For the text-containing cell, return its midpoint in [x, y] coordinate format. 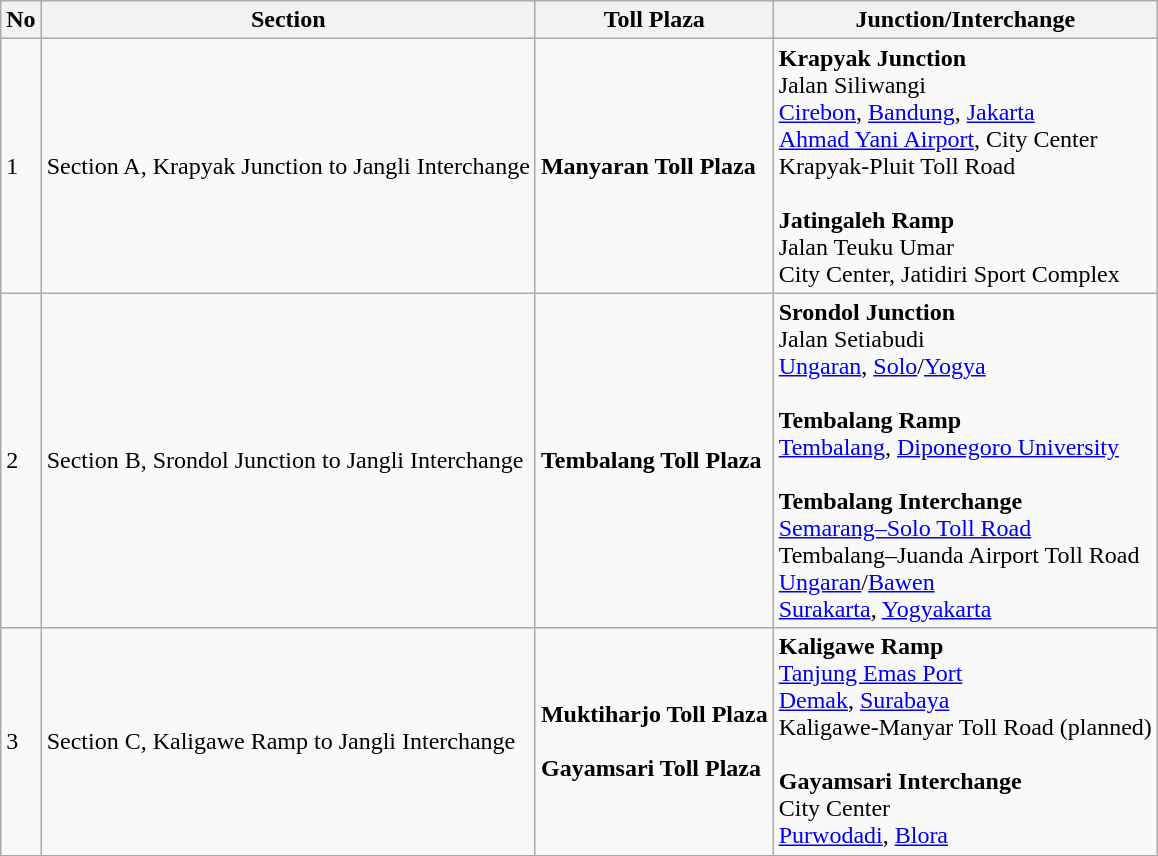
Manyaran Toll Plaza [654, 166]
Section [288, 20]
No [21, 20]
2 [21, 460]
3 [21, 742]
Section B, Srondol Junction to Jangli Interchange [288, 460]
Kaligawe RampTanjung Emas Port Demak, SurabayaKaligawe-Manyar Toll Road (planned)Gayamsari InterchangeCity CenterPurwodadi, Blora [965, 742]
1 [21, 166]
Junction/Interchange [965, 20]
Tembalang Toll Plaza [654, 460]
Section A, Krapyak Junction to Jangli Interchange [288, 166]
Section C, Kaligawe Ramp to Jangli Interchange [288, 742]
Toll Plaza [654, 20]
Muktiharjo Toll PlazaGayamsari Toll Plaza [654, 742]
